Search for the cell housing the specified text and yield its (x, y) center coordinate. 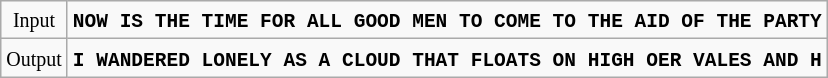
Output (34, 58)
I WANDERED LONELY AS A CLOUD THAT FLOATS ON HIGH OER VALES AND H (447, 58)
Input (34, 20)
NOW IS THE TIME FOR ALL GOOD MEN TO COME TO THE AID OF THE PARTY (447, 20)
